Pinpoint the cell where the given text exists, returning its [X, Y] midpoint coordinate. 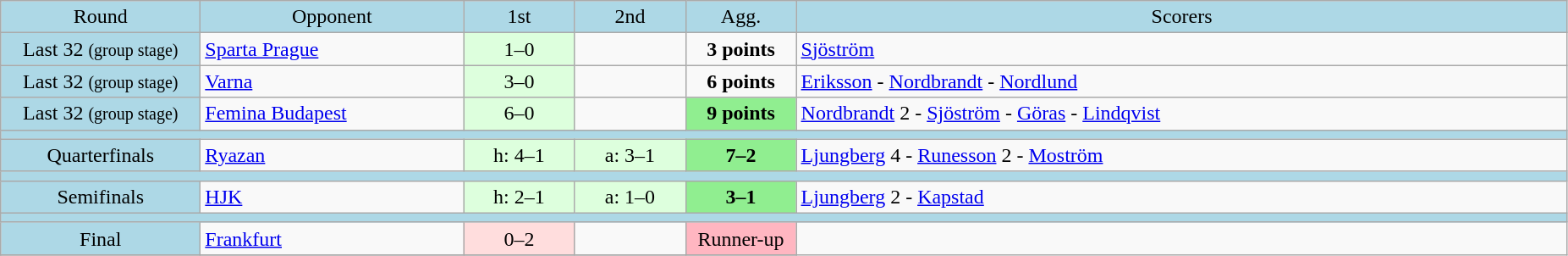
1st [520, 17]
Eriksson - Nordbrandt - Nordlund [1181, 81]
Ryazan [332, 155]
Nordbrandt 2 - Sjöström - Göras - Lindqvist [1181, 114]
a: 3–1 [630, 155]
a: 1–0 [630, 197]
Opponent [332, 17]
Varna [332, 81]
Femina Budapest [332, 114]
Ljungberg 4 - Runesson 2 - Moström [1181, 155]
h: 4–1 [520, 155]
Runner-up [741, 238]
1–0 [520, 49]
Agg. [741, 17]
Round [101, 17]
3–1 [741, 197]
2nd [630, 17]
9 points [741, 114]
HJK [332, 197]
Frankfurt [332, 238]
Quarterfinals [101, 155]
3–0 [520, 81]
h: 2–1 [520, 197]
Final [101, 238]
6 points [741, 81]
Sjöström [1181, 49]
Semifinals [101, 197]
6–0 [520, 114]
7–2 [741, 155]
3 points [741, 49]
Sparta Prague [332, 49]
Ljungberg 2 - Kapstad [1181, 197]
Scorers [1181, 17]
0–2 [520, 238]
